Determine the (x, y) coordinate at the center of the cell enclosing the given text.  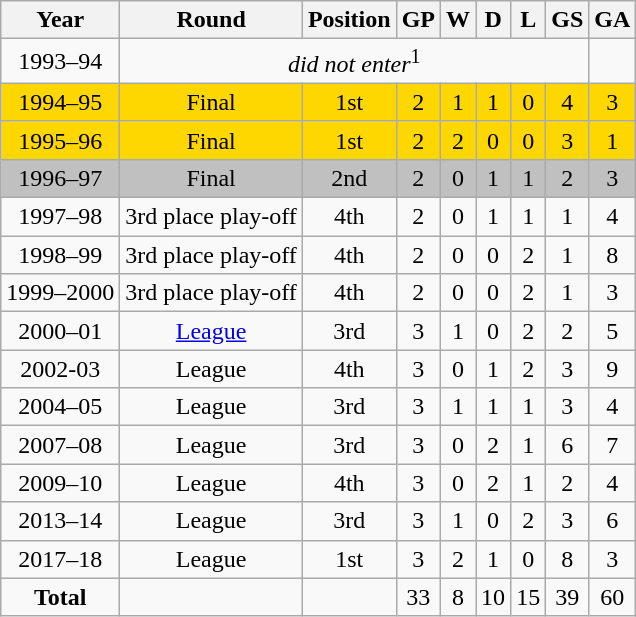
did not enter1 (354, 62)
2013–14 (60, 521)
9 (612, 369)
15 (528, 597)
2007–08 (60, 445)
7 (612, 445)
1993–94 (60, 62)
39 (568, 597)
2nd (349, 178)
1995–96 (60, 140)
2004–05 (60, 407)
Round (212, 20)
33 (418, 597)
2017–18 (60, 559)
1999–2000 (60, 293)
1994–95 (60, 102)
W (458, 20)
5 (612, 331)
Position (349, 20)
GS (568, 20)
Year (60, 20)
2002-03 (60, 369)
1997–98 (60, 217)
1998–99 (60, 255)
D (494, 20)
2000–01 (60, 331)
GA (612, 20)
GP (418, 20)
1996–97 (60, 178)
2009–10 (60, 483)
10 (494, 597)
Total (60, 597)
60 (612, 597)
L (528, 20)
